Determine the [x, y] coordinate at the center of the cell enclosing the given text.  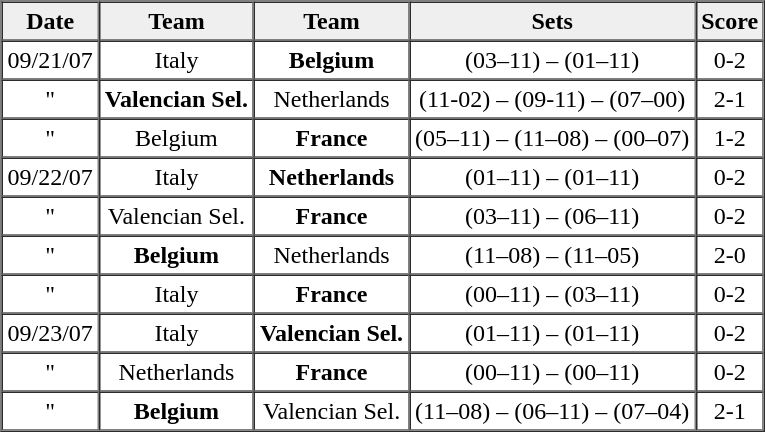
09/22/07 [50, 178]
Score [730, 22]
2-0 [730, 256]
09/23/07 [50, 334]
(00–11) – (03–11) [552, 294]
1-2 [730, 138]
09/21/07 [50, 60]
(11-02) – (09-11) – (07–00) [552, 100]
(05–11) – (11–08) – (00–07) [552, 138]
(03–11) – (01–11) [552, 60]
(03–11) – (06–11) [552, 216]
(00–11) – (00–11) [552, 372]
Sets [552, 22]
(11–08) – (11–05) [552, 256]
Date [50, 22]
(11–08) – (06–11) – (07–04) [552, 412]
